Identify which cell holds the provided text, then report its (X, Y) central coordinate. 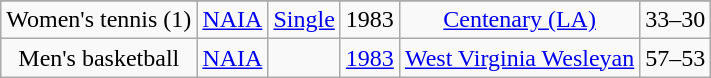
Women's tennis (1) (99, 20)
Single (304, 20)
Men's basketball (99, 58)
57–53 (676, 58)
33–30 (676, 20)
Centenary (LA) (519, 20)
West Virginia Wesleyan (519, 58)
